Extract the (x, y) coordinate from the center of the cell holding the provided text.  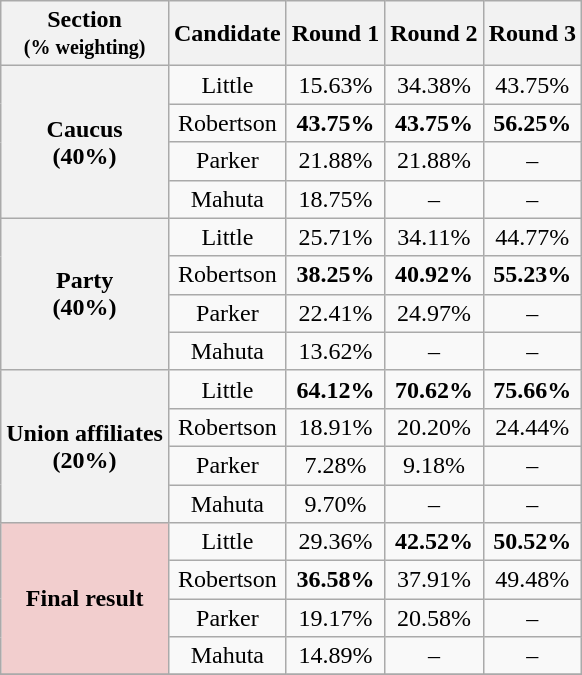
34.11% (434, 237)
13.62% (335, 351)
14.89% (335, 656)
Union affiliates (20%) (85, 446)
Round 2 (434, 34)
75.66% (532, 389)
15.63% (335, 85)
38.25% (335, 275)
20.58% (434, 618)
18.91% (335, 427)
24.44% (532, 427)
22.41% (335, 313)
55.23% (532, 275)
9.18% (434, 465)
20.20% (434, 427)
64.12% (335, 389)
50.52% (532, 542)
Party (40%) (85, 294)
44.77% (532, 237)
Caucus (40%) (85, 142)
36.58% (335, 580)
Round 1 (335, 34)
34.38% (434, 85)
7.28% (335, 465)
42.52% (434, 542)
Section (% weighting) (85, 34)
9.70% (335, 503)
40.92% (434, 275)
37.91% (434, 580)
Final result (85, 599)
24.97% (434, 313)
29.36% (335, 542)
18.75% (335, 199)
19.17% (335, 618)
Round 3 (532, 34)
49.48% (532, 580)
70.62% (434, 389)
Candidate (227, 34)
56.25% (532, 123)
25.71% (335, 237)
